Output the (X, Y) coordinate of the center of the cell containing the given text.  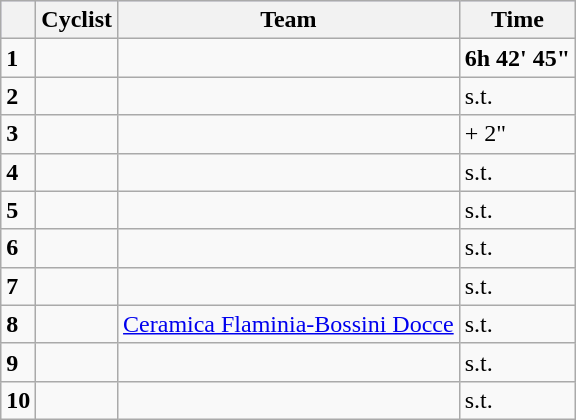
Cyclist (77, 20)
6h 42' 45" (517, 58)
6 (18, 248)
1 (18, 58)
2 (18, 96)
8 (18, 324)
5 (18, 210)
Time (517, 20)
10 (18, 400)
9 (18, 362)
Team (289, 20)
7 (18, 286)
+ 2" (517, 134)
Ceramica Flaminia-Bossini Docce (289, 324)
4 (18, 172)
3 (18, 134)
